From the cell containing the given text, extract its center point as (X, Y) coordinate. 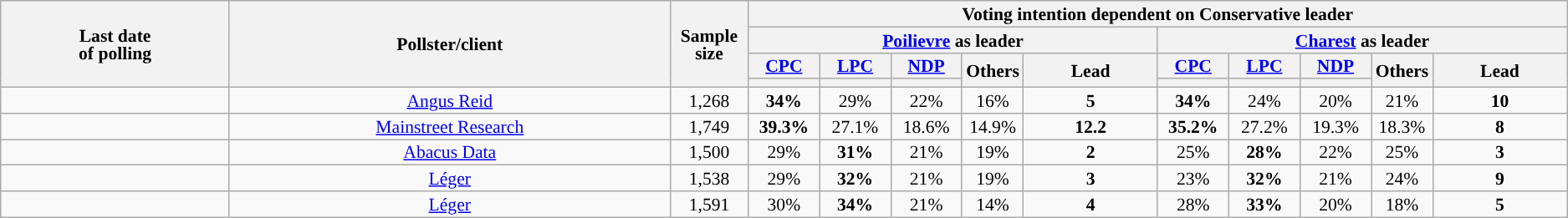
1,749 (709, 127)
Voting intention dependent on Conservative leader (1157, 13)
27.2% (1264, 127)
35.2% (1193, 127)
14% (993, 204)
33% (1264, 204)
1,591 (709, 204)
14.9% (993, 127)
8 (1499, 127)
19.3% (1335, 127)
1,500 (709, 152)
Charest as leader (1361, 40)
39.3% (784, 127)
23% (1193, 179)
31% (855, 152)
1,268 (709, 100)
9 (1499, 179)
Poilievre as leader (953, 40)
18.6% (927, 127)
Mainstreet Research (450, 127)
27.1% (855, 127)
30% (784, 204)
18% (1402, 204)
Abacus Data (450, 152)
10 (1499, 100)
16% (993, 100)
12.2 (1090, 127)
4 (1090, 204)
Pollster/client (450, 44)
2 (1090, 152)
Last dateof polling (115, 44)
1,538 (709, 179)
Sample size (709, 44)
18.3% (1402, 127)
Angus Reid (450, 100)
